Find where the given text appears and provide that cell's center as [X, Y] coordinate. 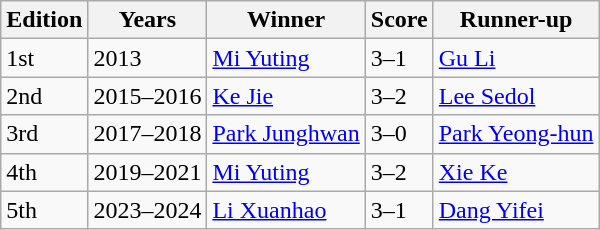
3rd [44, 134]
Dang Yifei [516, 210]
2013 [148, 58]
3–0 [399, 134]
2023–2024 [148, 210]
2017–2018 [148, 134]
1st [44, 58]
Ke Jie [286, 96]
5th [44, 210]
Xie Ke [516, 172]
Winner [286, 20]
Runner-up [516, 20]
2019–2021 [148, 172]
Li Xuanhao [286, 210]
2nd [44, 96]
Edition [44, 20]
4th [44, 172]
2015–2016 [148, 96]
Lee Sedol [516, 96]
Score [399, 20]
Gu Li [516, 58]
Park Yeong-hun [516, 134]
Park Junghwan [286, 134]
Years [148, 20]
